From the cell containing the given text, extract its center point as (X, Y) coordinate. 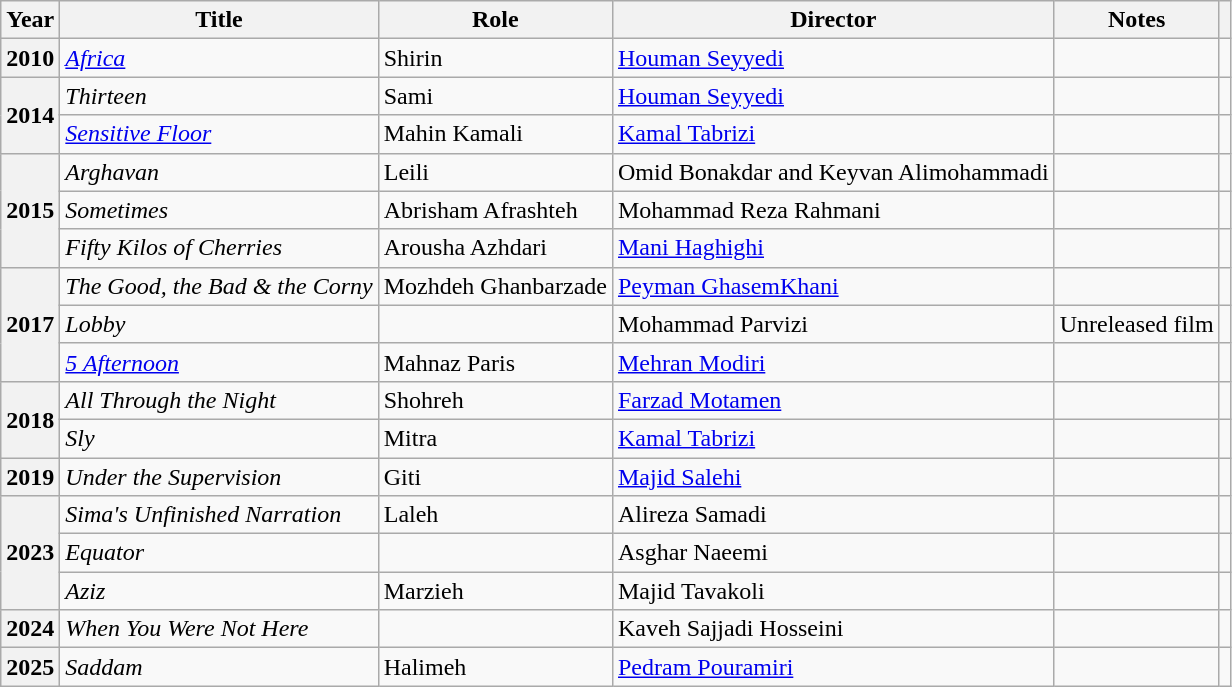
Saddam (219, 667)
2017 (30, 324)
Pedram Pouramiri (833, 667)
Farzad Motamen (833, 400)
2023 (30, 553)
2025 (30, 667)
Under the Supervision (219, 477)
2019 (30, 477)
Equator (219, 553)
Mozhdeh Ghanbarzade (495, 286)
Halimeh (495, 667)
Unreleased film (1136, 324)
Sly (219, 438)
Aziz (219, 591)
Mehran Modiri (833, 362)
Director (833, 20)
Sometimes (219, 210)
Mani Haghighi (833, 248)
2024 (30, 629)
Kaveh Sajjadi Hosseini (833, 629)
Arghavan (219, 172)
Majid Salehi (833, 477)
Shohreh (495, 400)
The Good, the Bad & the Corny (219, 286)
Mahin Kamali (495, 134)
Notes (1136, 20)
Leili (495, 172)
Year (30, 20)
Lobby (219, 324)
Fifty Kilos of Cherries (219, 248)
Giti (495, 477)
2014 (30, 115)
Mahnaz Paris (495, 362)
Abrisham Afrashteh (495, 210)
Africa (219, 58)
Sensitive Floor (219, 134)
Mohammad Reza Rahmani (833, 210)
Alireza Samadi (833, 515)
Mohammad Parvizi (833, 324)
Omid Bonakdar and Keyvan Alimohammadi (833, 172)
Majid Tavakoli (833, 591)
Mitra (495, 438)
2010 (30, 58)
All Through the Night (219, 400)
Sima's Unfinished Narration (219, 515)
Peyman GhasemKhani (833, 286)
Arousha Azhdari (495, 248)
2018 (30, 419)
When You Were Not Here (219, 629)
Laleh (495, 515)
Role (495, 20)
Shirin (495, 58)
2015 (30, 210)
Thirteen (219, 96)
Marzieh (495, 591)
5 Afternoon (219, 362)
Sami (495, 96)
Asghar Naeemi (833, 553)
Title (219, 20)
